From the cell containing the given text, extract its center point as (X, Y) coordinate. 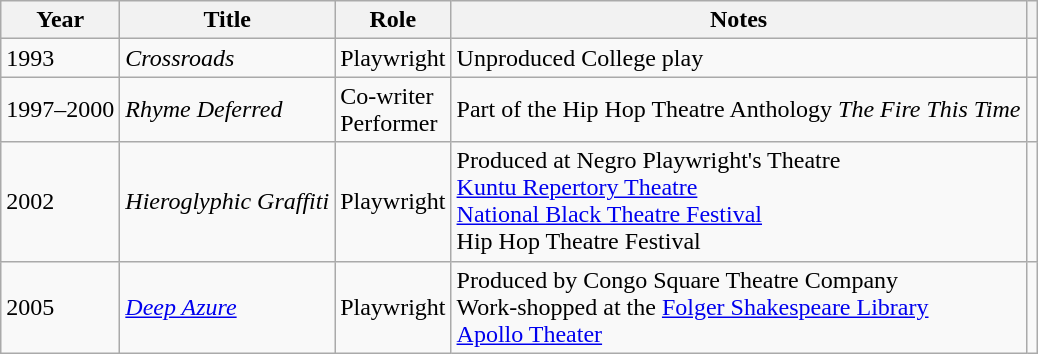
1993 (60, 58)
Part of the Hip Hop Theatre Anthology The Fire This Time (738, 110)
Deep Azure (228, 307)
Crossroads (228, 58)
Title (228, 20)
Notes (738, 20)
1997–2000 (60, 110)
2002 (60, 202)
Unproduced College play (738, 58)
Produced at Negro Playwright's TheatreKuntu Repertory TheatreNational Black Theatre FestivalHip Hop Theatre Festival (738, 202)
Rhyme Deferred (228, 110)
Role (393, 20)
Year (60, 20)
Hieroglyphic Graffiti (228, 202)
2005 (60, 307)
Co-writerPerformer (393, 110)
Produced by Congo Square Theatre CompanyWork-shopped at the Folger Shakespeare LibraryApollo Theater (738, 307)
